From the cell containing the given text, extract its center point as (X, Y) coordinate. 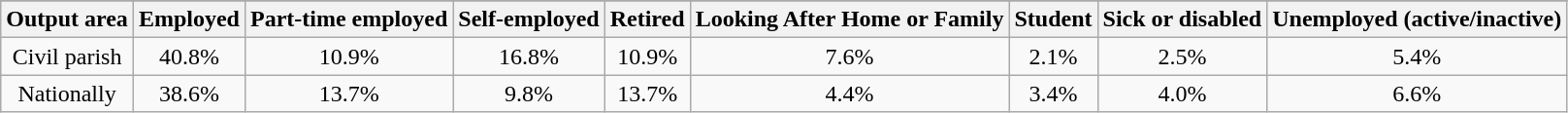
4.0% (1182, 94)
Unemployed (active/inactive) (1417, 19)
Sick or disabled (1182, 19)
40.8% (188, 56)
Output area (68, 19)
38.6% (188, 94)
Part-time employed (348, 19)
Employed (188, 19)
5.4% (1417, 56)
Student (1054, 19)
Nationally (68, 94)
Retired (647, 19)
2.1% (1054, 56)
3.4% (1054, 94)
16.8% (529, 56)
9.8% (529, 94)
7.6% (850, 56)
Looking After Home or Family (850, 19)
6.6% (1417, 94)
2.5% (1182, 56)
Civil parish (68, 56)
Self-employed (529, 19)
4.4% (850, 94)
